Search for the cell housing the specified text and yield its [x, y] center coordinate. 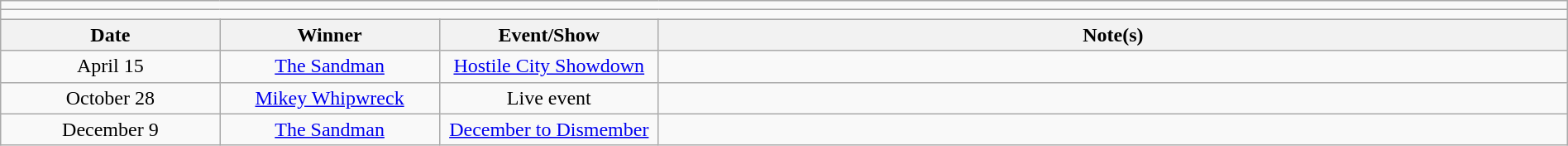
Hostile City Showdown [549, 66]
Winner [329, 35]
October 28 [111, 98]
Mikey Whipwreck [329, 98]
Live event [549, 98]
December to Dismember [549, 129]
Event/Show [549, 35]
April 15 [111, 66]
Date [111, 35]
Note(s) [1113, 35]
December 9 [111, 129]
